Output the (X, Y) coordinate of the center of the cell containing the given text.  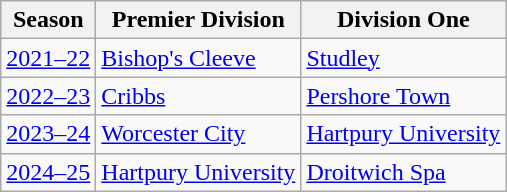
Cribbs (198, 96)
2022–23 (48, 96)
Pershore Town (404, 96)
2021–22 (48, 58)
Droitwich Spa (404, 172)
Worcester City (198, 134)
Studley (404, 58)
Season (48, 20)
Division One (404, 20)
Bishop's Cleeve (198, 58)
Premier Division (198, 20)
2024–25 (48, 172)
2023–24 (48, 134)
